Output the (x, y) coordinate of the center of the cell containing the given text.  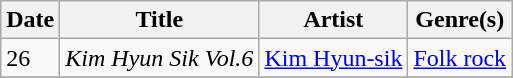
Kim Hyun Sik Vol.6 (160, 58)
Date (30, 20)
26 (30, 58)
Folk rock (460, 58)
Genre(s) (460, 20)
Artist (334, 20)
Kim Hyun-sik (334, 58)
Title (160, 20)
